Identify which cell holds the provided text, then report its [X, Y] central coordinate. 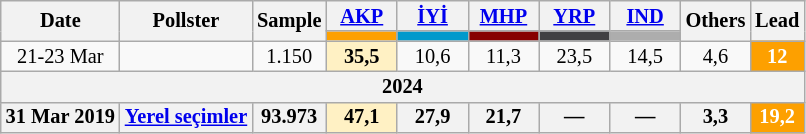
21-23 Mar [60, 56]
2024 [402, 86]
MHP [504, 16]
3,3 [716, 118]
IND [646, 16]
AKP [362, 16]
21,7 [504, 118]
31 Mar 2019 [60, 118]
YRP [574, 16]
4,6 [716, 56]
10,6 [432, 56]
Others [716, 20]
27,9 [432, 118]
Lead [777, 20]
Pollster [186, 20]
19,2 [777, 118]
İYİ [432, 16]
11,3 [504, 56]
14,5 [646, 56]
12 [777, 56]
1.150 [289, 56]
Yerel seçimler [186, 118]
Sample [289, 20]
93.973 [289, 118]
Date [60, 20]
47,1 [362, 118]
23,5 [574, 56]
35,5 [362, 56]
